Pinpoint the cell where the given text exists, returning its (X, Y) midpoint coordinate. 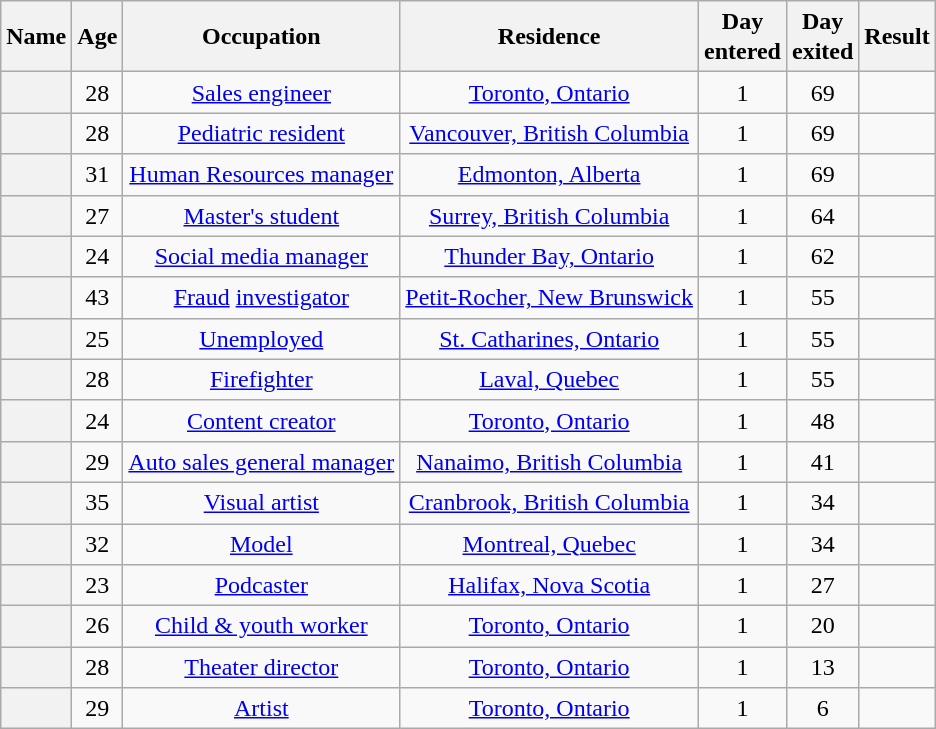
Auto sales general manager (262, 462)
Pediatric resident (262, 134)
6 (822, 708)
St. Catharines, Ontario (550, 338)
Unemployed (262, 338)
43 (98, 298)
Cranbrook, British Columbia (550, 502)
Petit-Rocher, New Brunswick (550, 298)
23 (98, 586)
Sales engineer (262, 92)
Content creator (262, 420)
Residence (550, 36)
Halifax, Nova Scotia (550, 586)
Theater director (262, 668)
Age (98, 36)
31 (98, 174)
Occupation (262, 36)
25 (98, 338)
Podcaster (262, 586)
62 (822, 256)
Name (36, 36)
35 (98, 502)
Laval, Quebec (550, 380)
Model (262, 544)
Human Resources manager (262, 174)
Firefighter (262, 380)
20 (822, 626)
Visual artist (262, 502)
Day exited (822, 36)
41 (822, 462)
Nanaimo, British Columbia (550, 462)
48 (822, 420)
13 (822, 668)
Edmonton, Alberta (550, 174)
64 (822, 216)
Montreal, Quebec (550, 544)
Child & youth worker (262, 626)
Artist (262, 708)
26 (98, 626)
32 (98, 544)
Dayentered (743, 36)
Result (897, 36)
Surrey, British Columbia (550, 216)
Master's student (262, 216)
Social media manager (262, 256)
Thunder Bay, Ontario (550, 256)
Vancouver, British Columbia (550, 134)
Fraud investigator (262, 298)
